Extract the [x, y] coordinate from the center of the cell holding the provided text.  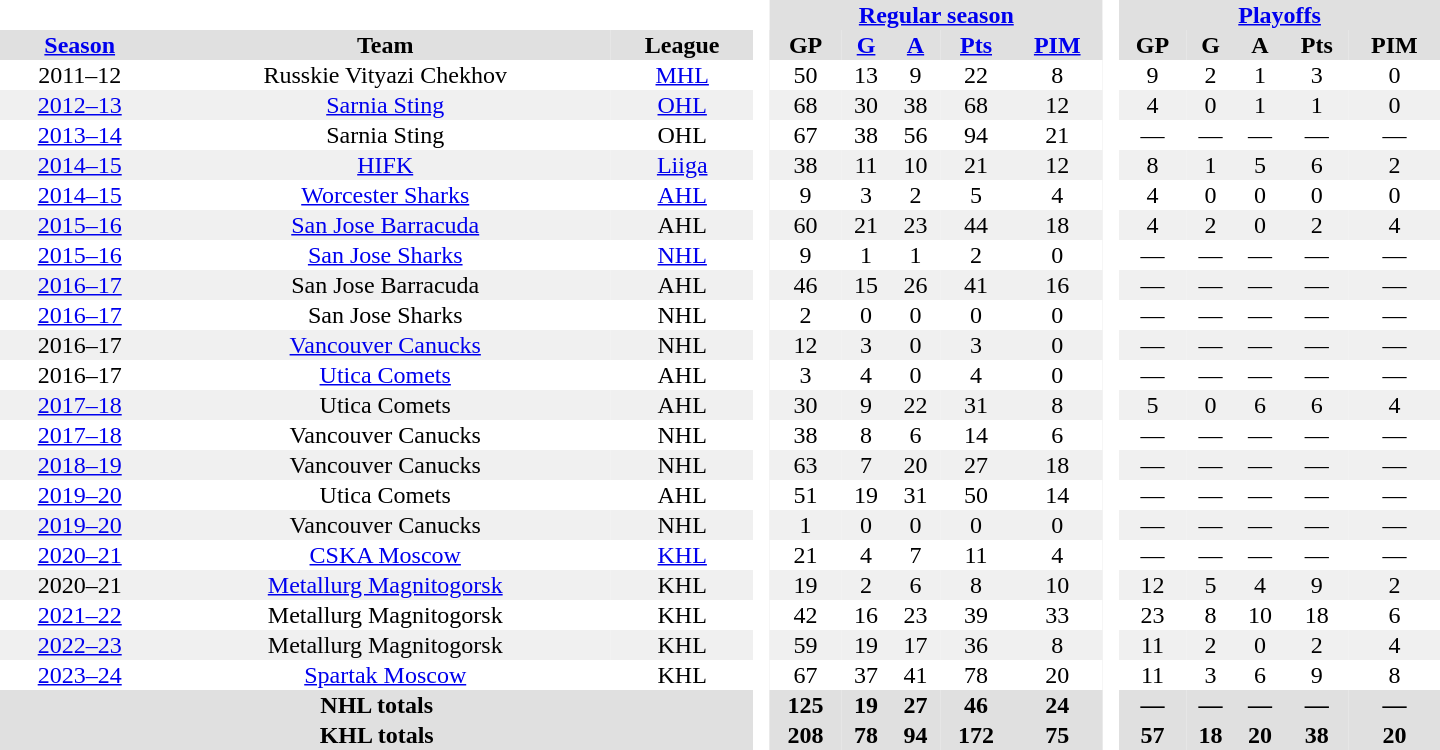
2021–22 [80, 615]
36 [976, 645]
42 [806, 615]
57 [1152, 735]
2011–12 [80, 75]
24 [1058, 705]
37 [866, 675]
Season [80, 45]
13 [866, 75]
26 [916, 285]
125 [806, 705]
Liiga [682, 165]
NHL totals [376, 705]
51 [806, 495]
56 [916, 135]
League [682, 45]
Playoffs [1280, 15]
2012–13 [80, 105]
2018–19 [80, 465]
39 [976, 615]
2013–14 [80, 135]
Worcester Sharks [385, 195]
2022–23 [80, 645]
CSKA Moscow [385, 555]
75 [1058, 735]
KHL totals [376, 735]
15 [866, 285]
MHL [682, 75]
Spartak Moscow [385, 675]
2023–24 [80, 675]
63 [806, 465]
17 [916, 645]
Regular season [936, 15]
172 [976, 735]
Team [385, 45]
208 [806, 735]
59 [806, 645]
HIFK [385, 165]
60 [806, 225]
44 [976, 225]
Russkie Vityazi Chekhov [385, 75]
33 [1058, 615]
